Detect which cell encompasses the target text, then output its (X, Y) center coordinate. 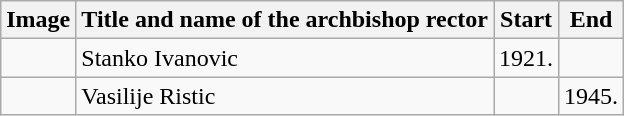
Title and name of the archbishop rector (285, 20)
1921. (526, 58)
1945. (592, 96)
End (592, 20)
Image (38, 20)
Vasilije Ristic (285, 96)
Stanko Ivanovic (285, 58)
Start (526, 20)
